Determine the (x, y) coordinate at the center of the cell enclosing the given text.  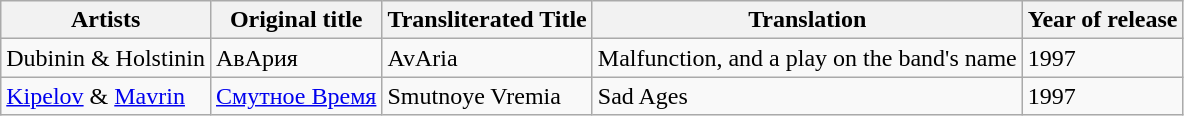
Смутное Время (296, 96)
Sad Ages (807, 96)
АвАрия (296, 58)
Malfunction, and a play on the band's name (807, 58)
Transliterated Title (487, 20)
Translation (807, 20)
Kipelov & Mavrin (106, 96)
Artists (106, 20)
AvAria (487, 58)
Smutnoye Vremia (487, 96)
Dubinin & Holstinin (106, 58)
Original title (296, 20)
Year of release (1102, 20)
